Detect which cell encompasses the target text, then output its (x, y) center coordinate. 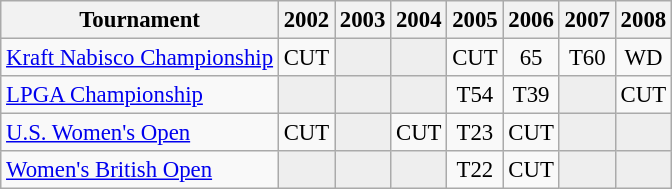
Women's British Open (140, 170)
T54 (475, 95)
2003 (363, 20)
2002 (306, 20)
T23 (475, 133)
2008 (643, 20)
Tournament (140, 20)
Kraft Nabisco Championship (140, 58)
2005 (475, 20)
T39 (531, 95)
T22 (475, 170)
2004 (419, 20)
U.S. Women's Open (140, 133)
LPGA Championship (140, 95)
2007 (587, 20)
2006 (531, 20)
T60 (587, 58)
WD (643, 58)
65 (531, 58)
